Capture the cell that displays the provided text and extract its (x, y) central coordinate. 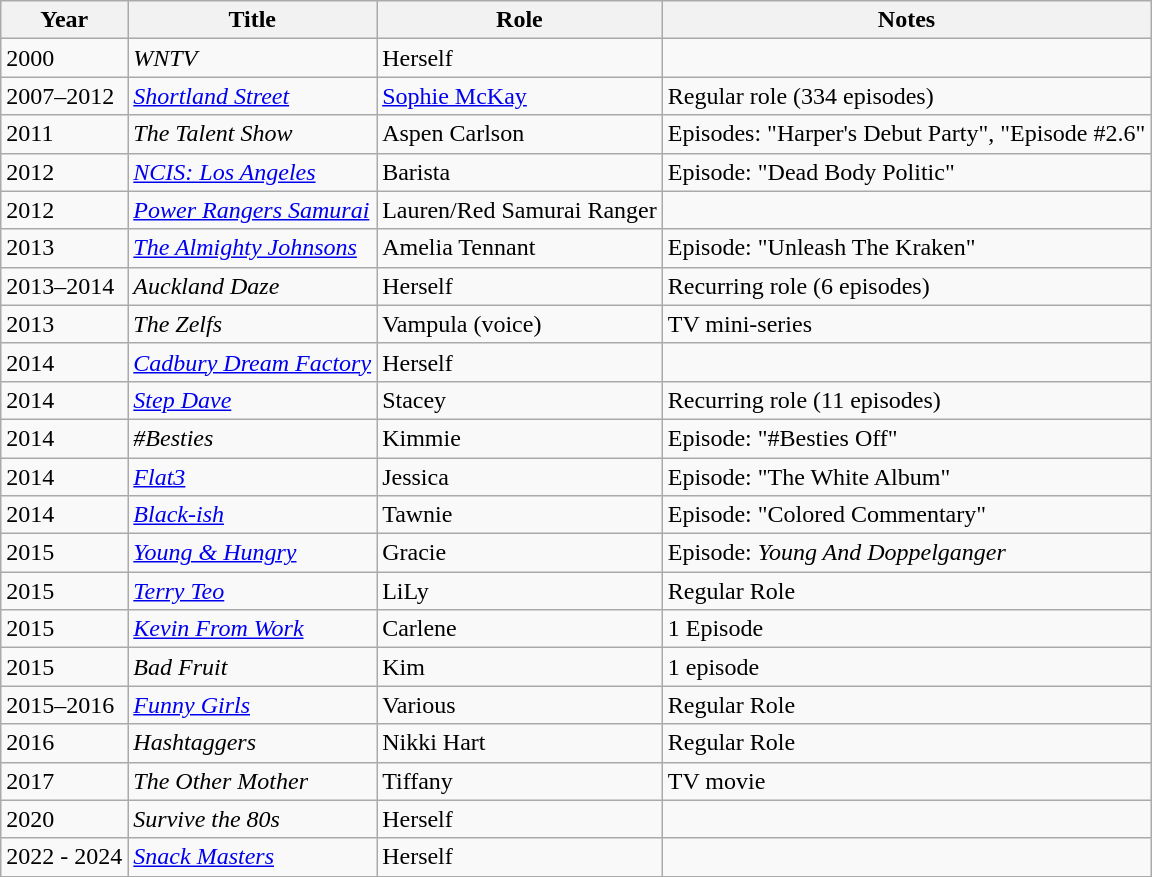
Year (64, 20)
Episode: "Colored Commentary" (906, 515)
2015–2016 (64, 705)
Episode: "The White Album" (906, 477)
Shortland Street (252, 96)
2011 (64, 134)
Gracie (520, 553)
Kim (520, 667)
Cadbury Dream Factory (252, 362)
The Other Mother (252, 781)
Hashtaggers (252, 743)
Survive the 80s (252, 819)
Funny Girls (252, 705)
Jessica (520, 477)
Power Rangers Samurai (252, 210)
Role (520, 20)
The Talent Show (252, 134)
Episode: Young And Doppelganger (906, 553)
2000 (64, 58)
Black-ish (252, 515)
#Besties (252, 438)
2020 (64, 819)
Amelia Tennant (520, 248)
Aspen Carlson (520, 134)
Tiffany (520, 781)
Regular role (334 episodes) (906, 96)
TV movie (906, 781)
The Almighty Johnsons (252, 248)
Recurring role (6 episodes) (906, 286)
The Zelfs (252, 324)
WNTV (252, 58)
Kimmie (520, 438)
Snack Masters (252, 857)
Episode: "Dead Body Politic" (906, 172)
1 episode (906, 667)
Title (252, 20)
NCIS: Los Angeles (252, 172)
Episodes: "Harper's Debut Party", "Episode #2.6" (906, 134)
2013–2014 (64, 286)
Lauren/Red Samurai Ranger (520, 210)
Flat3 (252, 477)
Terry Teo (252, 591)
2022 - 2024 (64, 857)
TV mini-series (906, 324)
Auckland Daze (252, 286)
2016 (64, 743)
Nikki Hart (520, 743)
Various (520, 705)
Recurring role (11 episodes) (906, 400)
Tawnie (520, 515)
2007–2012 (64, 96)
Episode: "#Besties Off" (906, 438)
Bad Fruit (252, 667)
2017 (64, 781)
LiLy (520, 591)
Kevin From Work (252, 629)
Notes (906, 20)
Episode: "Unleash The Kraken" (906, 248)
Vampula (voice) (520, 324)
Sophie McKay (520, 96)
Step Dave (252, 400)
Carlene (520, 629)
Stacey (520, 400)
Young & Hungry (252, 553)
1 Episode (906, 629)
Barista (520, 172)
